From the cell containing the given text, extract its center point as [x, y] coordinate. 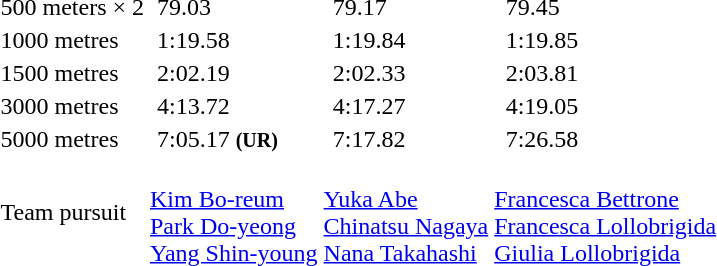
2:02.33 [410, 73]
1:19.58 [237, 40]
2:03.81 [610, 73]
7:26.58 [610, 139]
1:19.85 [610, 40]
7:05.17 (UR) [237, 139]
4:19.05 [610, 106]
1:19.84 [410, 40]
7:17.82 [410, 139]
4:17.27 [410, 106]
4:13.72 [237, 106]
2:02.19 [237, 73]
